From the cell containing the given text, extract its center point as (x, y) coordinate. 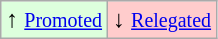
↑ Promoted (54, 20)
↓ Relegated (162, 20)
